For the text-containing cell, return its midpoint in [x, y] coordinate format. 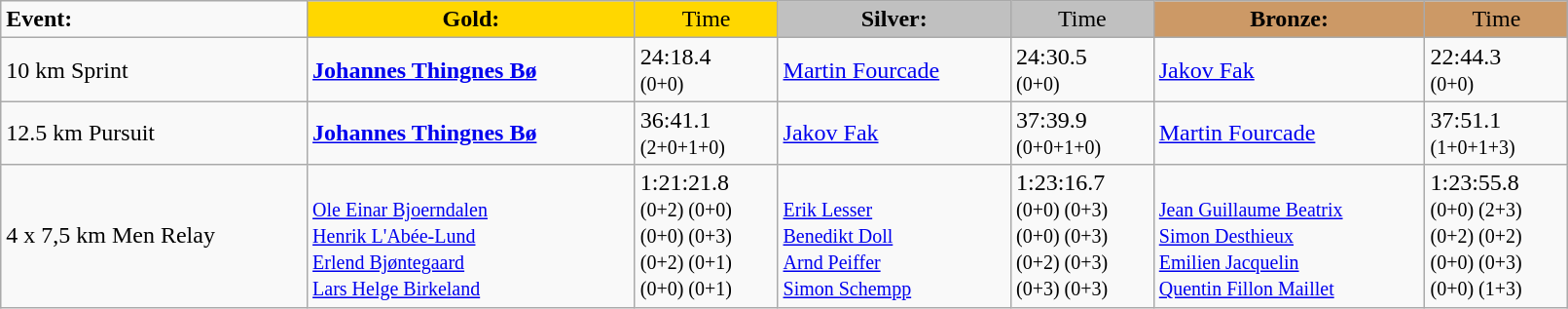
1:23:16.7(0+0) (0+3)(0+0) (0+3)(0+2) (0+3)(0+3) (0+3) [1082, 236]
22:44.3(0+0) [1497, 70]
Erik LesserBenedikt DollArnd PeifferSimon Schempp [893, 236]
24:18.4(0+0) [707, 70]
Ole Einar BjoerndalenHenrik L'Abée-LundErlend BjøntegaardLars Helge Birkeland [471, 236]
4 x 7,5 km Men Relay [154, 236]
37:39.9(0+0+1+0) [1082, 133]
37:51.1(1+0+1+3) [1497, 133]
24:30.5(0+0) [1082, 70]
Event: [154, 19]
Bronze: [1289, 19]
Gold: [471, 19]
1:21:21.8(0+2) (0+0)(0+0) (0+3)(0+2) (0+1)(0+0) (0+1) [707, 236]
10 km Sprint [154, 70]
1:23:55.8(0+0) (2+3)(0+2) (0+2)(0+0) (0+3)(0+0) (1+3) [1497, 236]
12.5 km Pursuit [154, 133]
Jean Guillaume BeatrixSimon DesthieuxEmilien JacquelinQuentin Fillon Maillet [1289, 236]
36:41.1(2+0+1+0) [707, 133]
Silver: [893, 19]
